Determine the (x, y) coordinate at the center of the cell enclosing the given text.  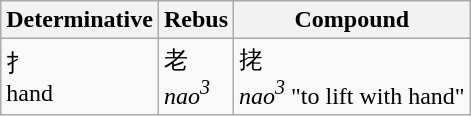
Rebus (196, 20)
㧯nao3 "to lift with hand" (352, 77)
Compound (352, 20)
老nao3 (196, 77)
扌hand (80, 77)
Determinative (80, 20)
